Return the (X, Y) coordinate for the center point of the cell that contains the specified text.  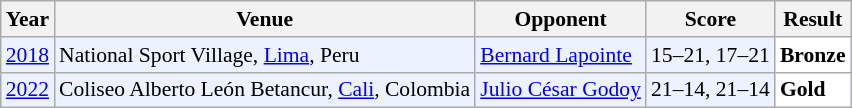
Gold (813, 90)
Bronze (813, 55)
Score (710, 19)
Result (813, 19)
Bernard Lapointe (560, 55)
Year (28, 19)
Coliseo Alberto León Betancur, Cali, Colombia (264, 90)
Opponent (560, 19)
Venue (264, 19)
Julio César Godoy (560, 90)
National Sport Village, Lima, Peru (264, 55)
2018 (28, 55)
2022 (28, 90)
21–14, 21–14 (710, 90)
15–21, 17–21 (710, 55)
